Locate the cell with the specified text and output its (x, y) center coordinate. 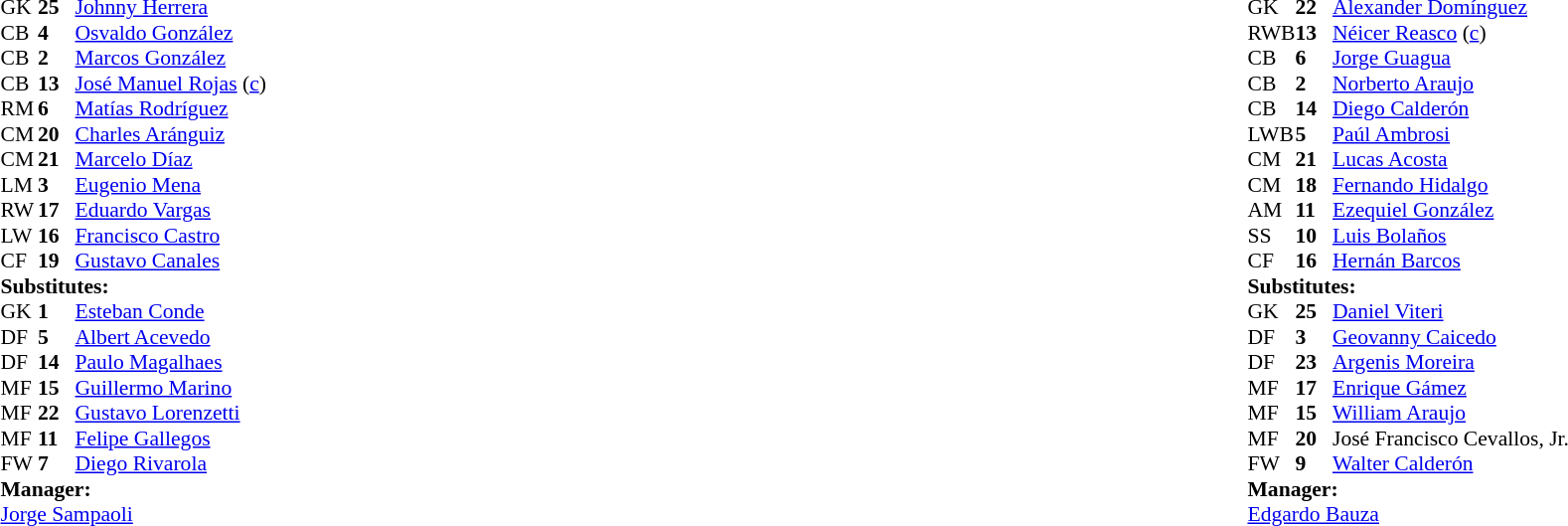
7 (57, 464)
José Manuel Rojas (c) (171, 84)
LW (19, 236)
LWB (1271, 134)
Francisco Castro (171, 236)
Substitutes: (133, 286)
Matías Rodríguez (171, 108)
RM (19, 108)
25 (1314, 311)
Eugenio Mena (171, 185)
Gustavo Lorenzetti (171, 413)
LM (19, 185)
Esteban Conde (171, 311)
Marcelo Díaz (171, 160)
Gustavo Canales (171, 262)
Albert Acevedo (171, 337)
RW (19, 210)
Guillermo Marino (171, 388)
1 (57, 311)
23 (1314, 363)
SS (1271, 236)
4 (57, 33)
18 (1314, 185)
22 (57, 413)
Eduardo Vargas (171, 210)
Charles Aránguiz (171, 134)
RWB (1271, 33)
Manager: (133, 489)
9 (1314, 464)
Marcos González (171, 59)
Felipe Gallegos (171, 438)
Diego Rivarola (171, 464)
Osvaldo González (171, 33)
Paulo Magalhaes (171, 363)
AM (1271, 210)
10 (1314, 236)
19 (57, 262)
